Locate the cell with the specified text and output its (x, y) center coordinate. 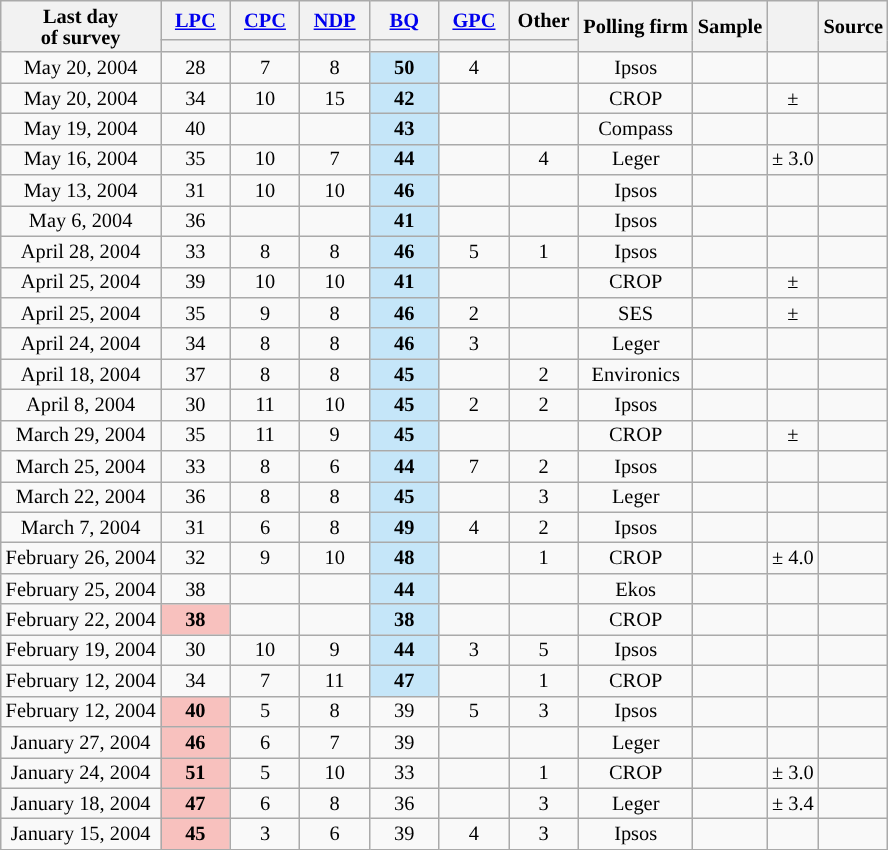
March 22, 2004 (81, 496)
37 (195, 374)
GPC (474, 20)
January 24, 2004 (81, 772)
April 28, 2004 (81, 252)
February 26, 2004 (81, 558)
LPC (195, 20)
May 16, 2004 (81, 160)
± 4.0 (792, 558)
March 25, 2004 (81, 466)
51 (195, 772)
Last day of survey (81, 26)
SES (635, 312)
Polling firm (635, 26)
42 (404, 98)
CPC (265, 20)
March 29, 2004 (81, 436)
BQ (404, 20)
48 (404, 558)
January 18, 2004 (81, 804)
May 6, 2004 (81, 220)
February 22, 2004 (81, 620)
Sample (730, 26)
April 8, 2004 (81, 404)
January 15, 2004 (81, 834)
Ekos (635, 588)
May 19, 2004 (81, 128)
February 19, 2004 (81, 650)
Compass (635, 128)
49 (404, 528)
April 18, 2004 (81, 374)
32 (195, 558)
Other (544, 20)
43 (404, 128)
February 25, 2004 (81, 588)
March 7, 2004 (81, 528)
NDP (335, 20)
May 13, 2004 (81, 190)
January 27, 2004 (81, 742)
April 24, 2004 (81, 344)
Source (854, 26)
Environics (635, 374)
50 (404, 68)
28 (195, 68)
15 (335, 98)
± 3.4 (792, 804)
